Locate the cell with the specified text and output its [x, y] center coordinate. 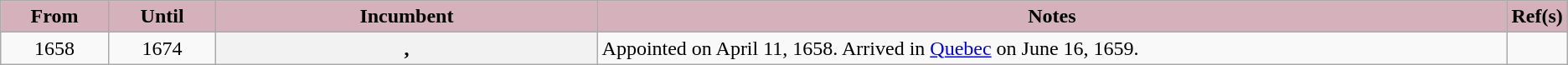
Incumbent [407, 17]
Appointed on April 11, 1658. Arrived in Quebec on June 16, 1659. [1052, 48]
Notes [1052, 17]
Ref(s) [1537, 17]
1658 [55, 48]
1674 [162, 48]
, [407, 48]
Until [162, 17]
From [55, 17]
